Find where the given text appears and provide that cell's center as [x, y] coordinate. 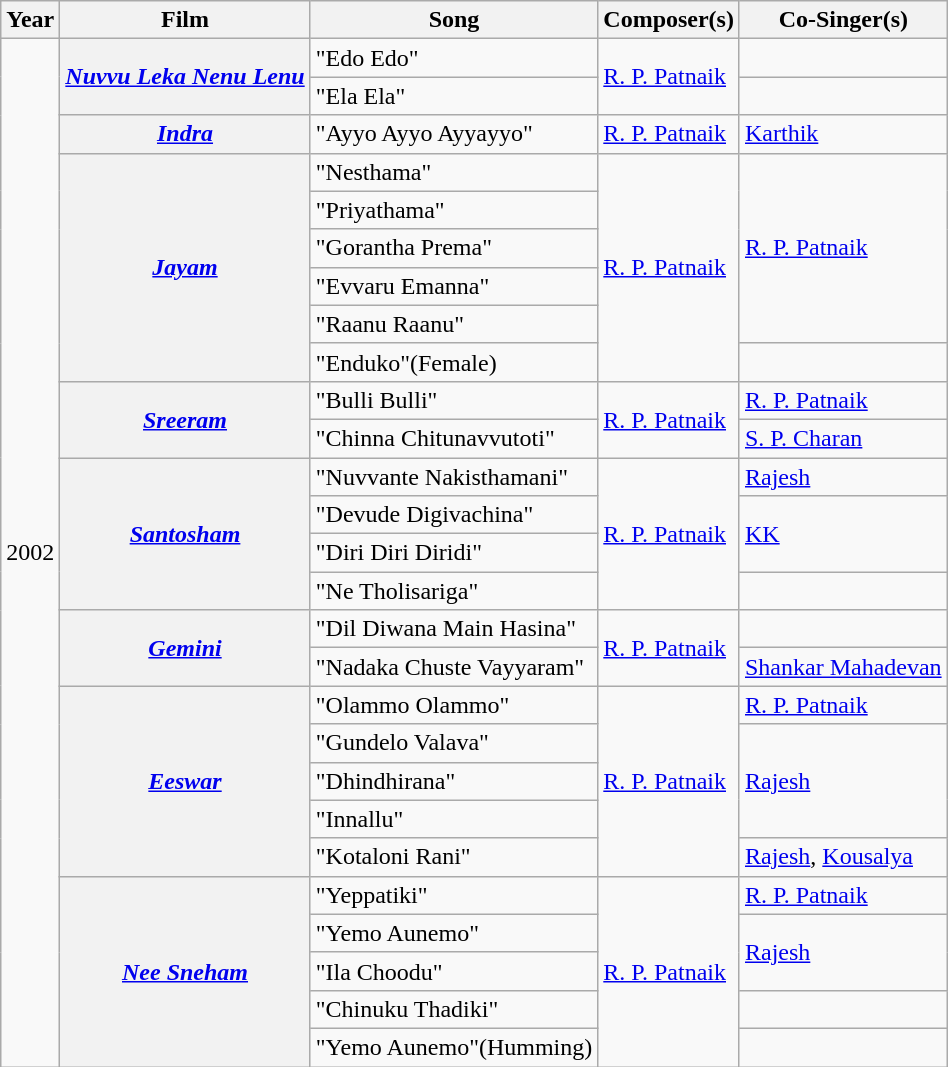
"Devude Digivachina" [454, 515]
"Nadaka Chuste Vayyaram" [454, 667]
"Ela Ela" [454, 96]
"Ila Choodu" [454, 971]
S. P. Charan [843, 438]
Sreeram [185, 419]
Santosham [185, 534]
"Ne Tholisariga" [454, 591]
"Diri Diri Diridi" [454, 553]
"Olammo Olammo" [454, 705]
"Priyathama" [454, 210]
2002 [30, 553]
Year [30, 20]
Composer(s) [669, 20]
Indra [185, 134]
"Yemo Aunemo"(Humming) [454, 1047]
"Nuvvante Nakisthamani" [454, 477]
Song [454, 20]
Film [185, 20]
"Evvaru Emanna" [454, 286]
"Gorantha Prema" [454, 248]
Karthik [843, 134]
"Yeppatiki" [454, 895]
"Enduko"(Female) [454, 362]
"Raanu Raanu" [454, 324]
"Gundelo Valava" [454, 743]
Gemini [185, 648]
"Ayyo Ayyo Ayyayyo" [454, 134]
KK [843, 534]
Rajesh, Kousalya [843, 857]
"Bulli Bulli" [454, 400]
"Chinuku Thadiki" [454, 1009]
Nuvvu Leka Nenu Lenu [185, 77]
"Chinna Chitunavvutoti" [454, 438]
Eeswar [185, 781]
"Yemo Aunemo" [454, 933]
"Nesthama" [454, 172]
Co-Singer(s) [843, 20]
Jayam [185, 267]
"Dhindhirana" [454, 781]
"Innallu" [454, 819]
Nee Sneham [185, 971]
"Kotaloni Rani" [454, 857]
"Edo Edo" [454, 58]
"Dil Diwana Main Hasina" [454, 629]
Shankar Mahadevan [843, 667]
